Pinpoint the cell where the given text exists, returning its (X, Y) midpoint coordinate. 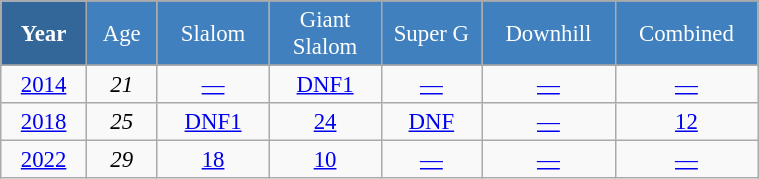
2022 (44, 160)
Age (122, 34)
DNF (432, 122)
10 (325, 160)
GiantSlalom (325, 34)
2014 (44, 85)
25 (122, 122)
Super G (432, 34)
29 (122, 160)
Downhill (549, 34)
18 (213, 160)
Combined (686, 34)
21 (122, 85)
2018 (44, 122)
12 (686, 122)
Year (44, 34)
Slalom (213, 34)
24 (325, 122)
